From the cell containing the given text, extract its center point as (x, y) coordinate. 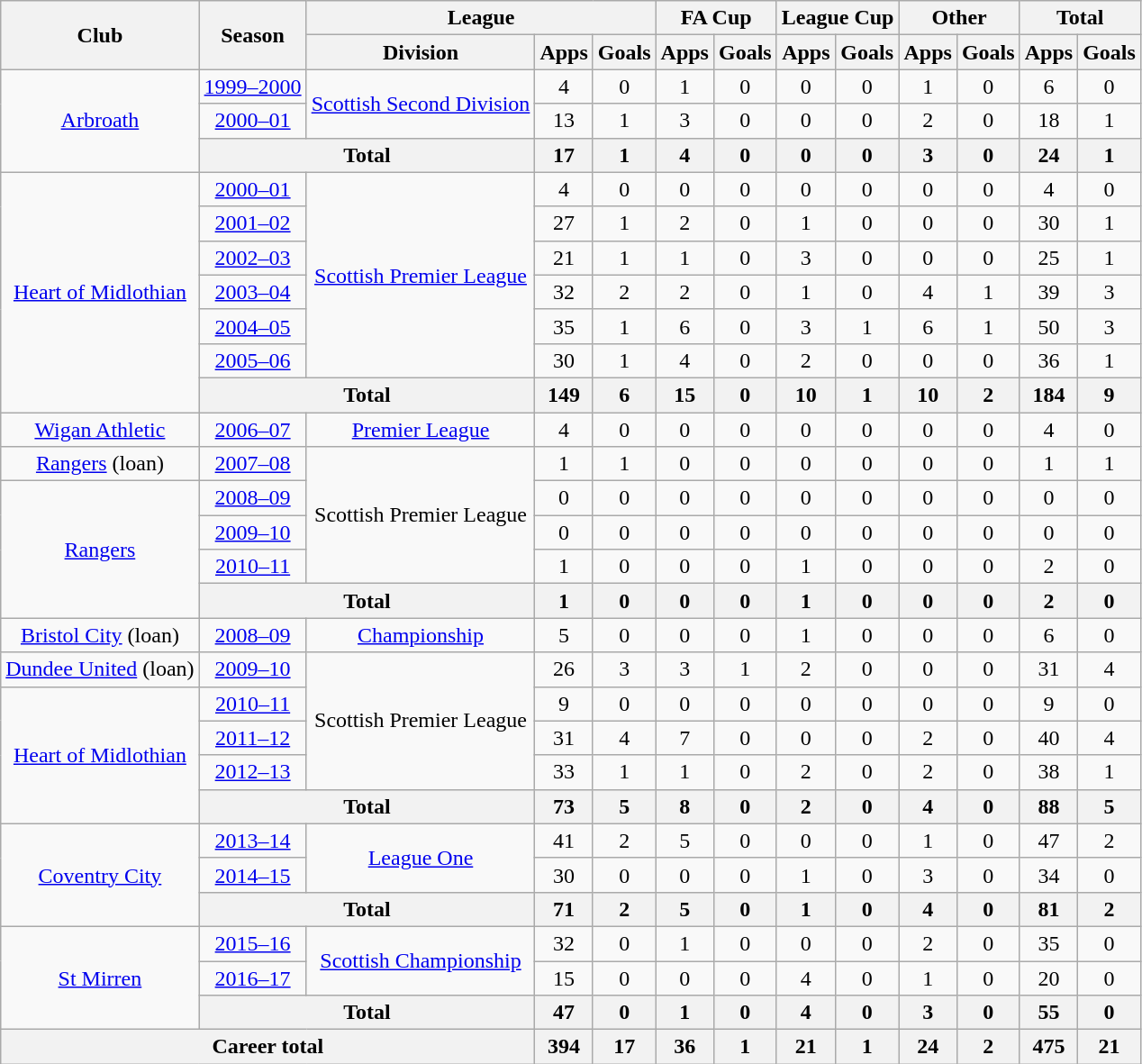
2005–06 (252, 360)
Rangers (loan) (100, 464)
71 (564, 909)
League Cup (838, 18)
Career total (268, 1047)
Division (421, 52)
2002–03 (252, 258)
34 (1048, 875)
55 (1048, 1013)
73 (564, 806)
1999–2000 (252, 86)
20 (1048, 978)
2001–02 (252, 223)
2003–04 (252, 292)
League One (421, 858)
2004–05 (252, 326)
13 (564, 121)
8 (684, 806)
25 (1048, 258)
St Mirren (100, 978)
League (481, 18)
7 (684, 738)
2007–08 (252, 464)
Premier League (421, 430)
26 (564, 669)
394 (564, 1047)
Club (100, 35)
149 (564, 395)
Bristol City (loan) (100, 635)
41 (564, 841)
Scottish Second Division (421, 104)
FA Cup (716, 18)
38 (1048, 772)
39 (1048, 292)
2016–17 (252, 978)
Wigan Athletic (100, 430)
Season (252, 35)
Scottish Championship (421, 960)
27 (564, 223)
2011–12 (252, 738)
2014–15 (252, 875)
2013–14 (252, 841)
Championship (421, 635)
2006–07 (252, 430)
Arbroath (100, 121)
Rangers (100, 550)
50 (1048, 326)
475 (1048, 1047)
88 (1048, 806)
18 (1048, 121)
Coventry City (100, 875)
184 (1048, 395)
40 (1048, 738)
2015–16 (252, 943)
33 (564, 772)
Other (959, 18)
Dundee United (loan) (100, 669)
2012–13 (252, 772)
81 (1048, 909)
